Return (x, y) of the center of cell containing provided text 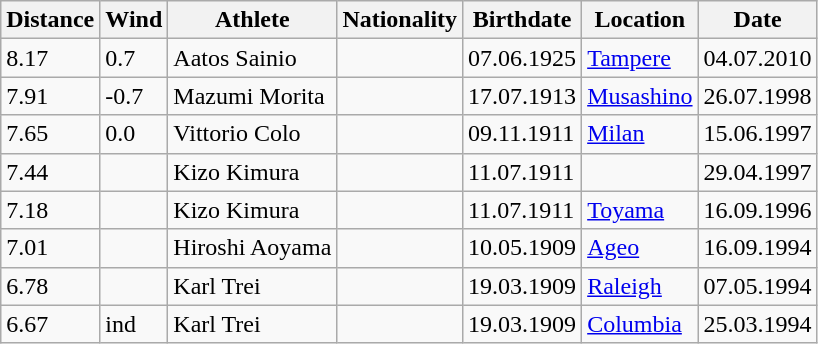
Date (758, 20)
Columbia (640, 324)
Musashino (640, 96)
09.11.1911 (522, 134)
Location (640, 20)
Vittorio Colo (252, 134)
7.91 (50, 96)
Milan (640, 134)
0.7 (134, 58)
Hiroshi Aoyama (252, 248)
7.01 (50, 248)
Birthdate (522, 20)
Toyama (640, 210)
Mazumi Morita (252, 96)
04.07.2010 (758, 58)
Distance (50, 20)
7.65 (50, 134)
Athlete (252, 20)
Raleigh (640, 286)
Nationality (400, 20)
Wind (134, 20)
17.07.1913 (522, 96)
Tampere (640, 58)
Aatos Sainio (252, 58)
07.05.1994 (758, 286)
0.0 (134, 134)
8.17 (50, 58)
16.09.1996 (758, 210)
26.07.1998 (758, 96)
-0.7 (134, 96)
7.18 (50, 210)
16.09.1994 (758, 248)
ind (134, 324)
Ageo (640, 248)
10.05.1909 (522, 248)
25.03.1994 (758, 324)
6.67 (50, 324)
6.78 (50, 286)
29.04.1997 (758, 172)
7.44 (50, 172)
07.06.1925 (522, 58)
15.06.1997 (758, 134)
